Search for the cell housing the specified text and yield its [X, Y] center coordinate. 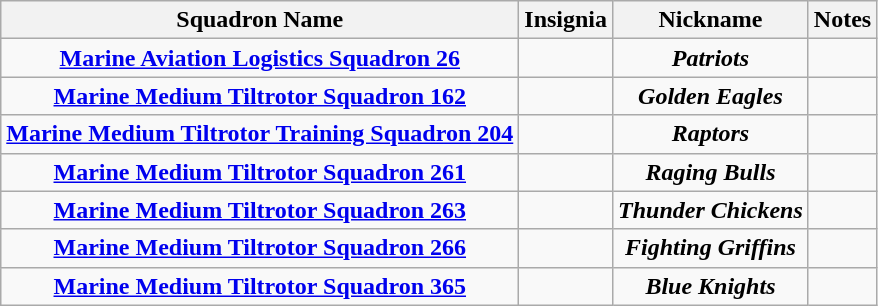
Insignia [566, 20]
Nickname [711, 20]
Golden Eagles [711, 96]
Notes [842, 20]
Marine Medium Tiltrotor Squadron 365 [260, 286]
Fighting Griffins [711, 248]
Raptors [711, 134]
Raging Bulls [711, 172]
Blue Knights [711, 286]
Squadron Name [260, 20]
Thunder Chickens [711, 210]
Marine Medium Tiltrotor Squadron 261 [260, 172]
Marine Medium Tiltrotor Squadron 266 [260, 248]
Marine Medium Tiltrotor Squadron 263 [260, 210]
Marine Aviation Logistics Squadron 26 [260, 58]
Marine Medium Tiltrotor Training Squadron 204 [260, 134]
Patriots [711, 58]
Marine Medium Tiltrotor Squadron 162 [260, 96]
